Capture the cell that displays the provided text and extract its [x, y] central coordinate. 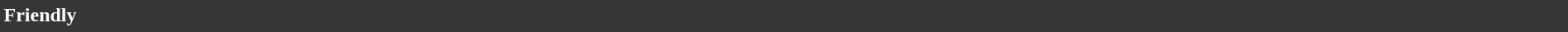
Friendly [784, 15]
